Scan for the cell matching the given text and deliver its [X, Y] coordinate at center. 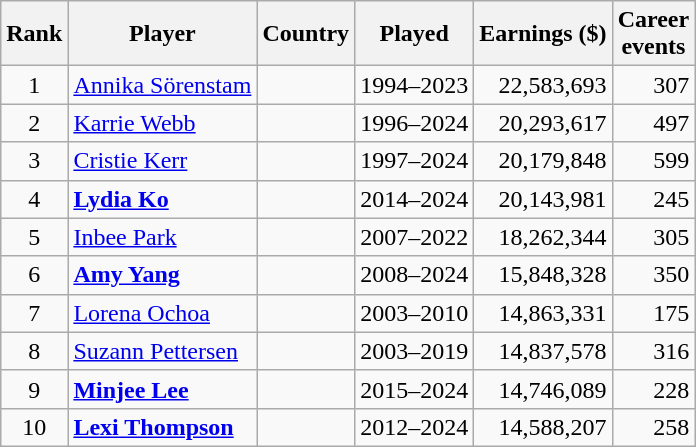
Lexi Thompson [162, 427]
3 [34, 161]
7 [34, 313]
20,179,848 [543, 161]
4 [34, 199]
8 [34, 351]
350 [654, 275]
18,262,344 [543, 237]
14,863,331 [543, 313]
Suzann Pettersen [162, 351]
1 [34, 85]
2003–2010 [414, 313]
2015–2024 [414, 389]
228 [654, 389]
22,583,693 [543, 85]
2003–2019 [414, 351]
1994–2023 [414, 85]
Played [414, 34]
316 [654, 351]
Cristie Kerr [162, 161]
497 [654, 123]
Country [306, 34]
14,746,089 [543, 389]
Annika Sörenstam [162, 85]
5 [34, 237]
599 [654, 161]
Careerevents [654, 34]
175 [654, 313]
9 [34, 389]
2014–2024 [414, 199]
Rank [34, 34]
2007–2022 [414, 237]
Minjee Lee [162, 389]
Lorena Ochoa [162, 313]
258 [654, 427]
20,293,617 [543, 123]
2 [34, 123]
Lydia Ko [162, 199]
1997–2024 [414, 161]
Earnings ($) [543, 34]
Karrie Webb [162, 123]
10 [34, 427]
Amy Yang [162, 275]
245 [654, 199]
2008–2024 [414, 275]
307 [654, 85]
2012–2024 [414, 427]
14,588,207 [543, 427]
14,837,578 [543, 351]
6 [34, 275]
1996–2024 [414, 123]
Inbee Park [162, 237]
Player [162, 34]
20,143,981 [543, 199]
305 [654, 237]
15,848,328 [543, 275]
